Find where the given text appears and provide that cell's center as (x, y) coordinate. 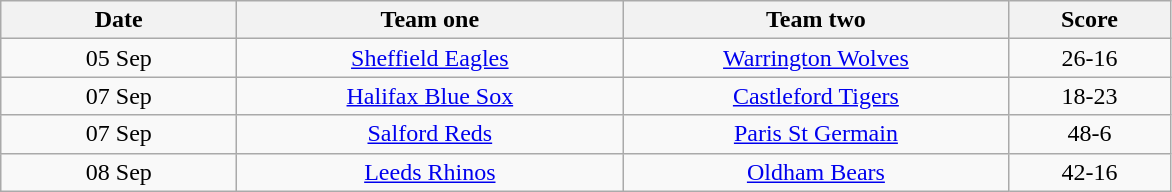
Date (119, 20)
26-16 (1090, 58)
Score (1090, 20)
Leeds Rhinos (430, 172)
Warrington Wolves (816, 58)
Sheffield Eagles (430, 58)
Oldham Bears (816, 172)
Castleford Tigers (816, 96)
Salford Reds (430, 134)
18-23 (1090, 96)
Halifax Blue Sox (430, 96)
Paris St Germain (816, 134)
Team two (816, 20)
08 Sep (119, 172)
48-6 (1090, 134)
42-16 (1090, 172)
05 Sep (119, 58)
Team one (430, 20)
